Extract the [X, Y] coordinate from the center of the cell holding the provided text.  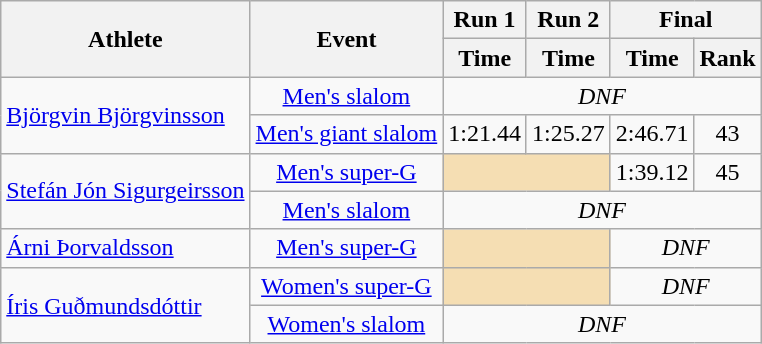
43 [728, 134]
45 [728, 172]
Men's giant slalom [346, 134]
Women's slalom [346, 324]
Run 1 [485, 20]
2:46.71 [652, 134]
Run 2 [568, 20]
1:25.27 [568, 134]
Stefán Jón Sigurgeirsson [126, 191]
1:39.12 [652, 172]
Event [346, 39]
Íris Guðmundsdóttir [126, 305]
Rank [728, 58]
Athlete [126, 39]
Björgvin Björgvinsson [126, 115]
Women's super-G [346, 286]
Final [686, 20]
Árni Þorvaldsson [126, 248]
1:21.44 [485, 134]
